Pinpoint the cell where the given text exists, returning its [x, y] midpoint coordinate. 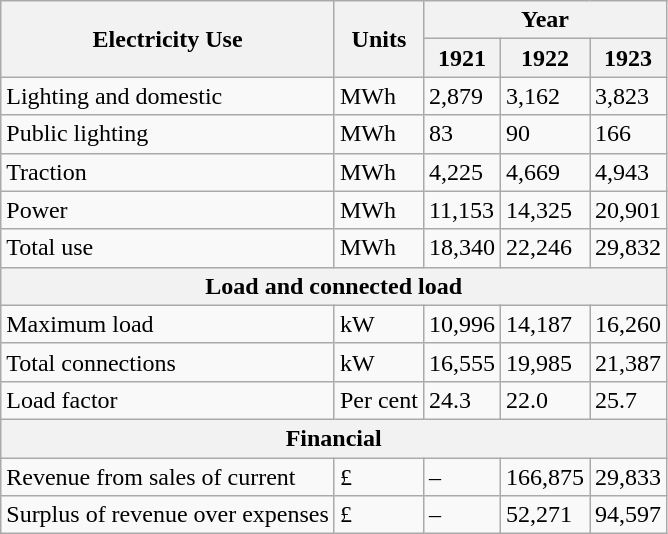
Load and connected load [334, 286]
Year [544, 20]
Surplus of revenue over expenses [168, 515]
Public lighting [168, 134]
22,246 [544, 248]
83 [462, 134]
16,555 [462, 362]
Per cent [378, 400]
Financial [334, 438]
29,833 [628, 477]
Units [378, 39]
3,823 [628, 96]
90 [544, 134]
4,669 [544, 172]
14,325 [544, 210]
166,875 [544, 477]
Electricity Use [168, 39]
94,597 [628, 515]
21,387 [628, 362]
14,187 [544, 324]
Traction [168, 172]
25.7 [628, 400]
4,225 [462, 172]
11,153 [462, 210]
20,901 [628, 210]
Total use [168, 248]
24.3 [462, 400]
52,271 [544, 515]
1923 [628, 58]
16,260 [628, 324]
Total connections [168, 362]
Load factor [168, 400]
19,985 [544, 362]
10,996 [462, 324]
Revenue from sales of current [168, 477]
3,162 [544, 96]
22.0 [544, 400]
18,340 [462, 248]
Lighting and domestic [168, 96]
4,943 [628, 172]
29,832 [628, 248]
1921 [462, 58]
Maximum load [168, 324]
Power [168, 210]
2,879 [462, 96]
1922 [544, 58]
166 [628, 134]
